Identify which cell holds the provided text, then report its [x, y] central coordinate. 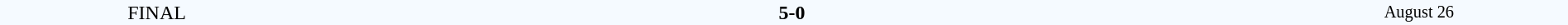
FINAL [157, 12]
August 26 [1419, 12]
5-0 [791, 12]
